Identify which cell holds the provided text, then report its (X, Y) central coordinate. 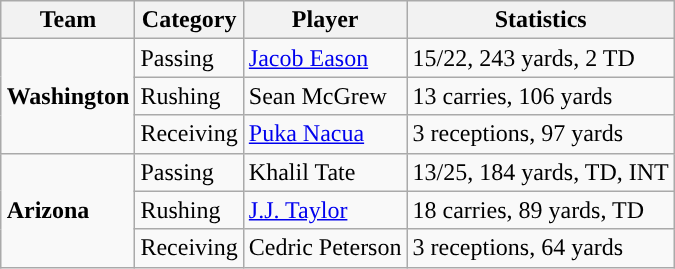
3 receptions, 64 yards (540, 248)
Statistics (540, 20)
Sean McGrew (325, 96)
Cedric Peterson (325, 248)
Puka Nacua (325, 134)
J.J. Taylor (325, 210)
Jacob Eason (325, 58)
13/25, 184 yards, TD, INT (540, 172)
Arizona (68, 210)
Category (189, 20)
Player (325, 20)
Team (68, 20)
15/22, 243 yards, 2 TD (540, 58)
Khalil Tate (325, 172)
Washington (68, 96)
13 carries, 106 yards (540, 96)
3 receptions, 97 yards (540, 134)
18 carries, 89 yards, TD (540, 210)
